Output the (X, Y) coordinate of the center of the cell containing the given text.  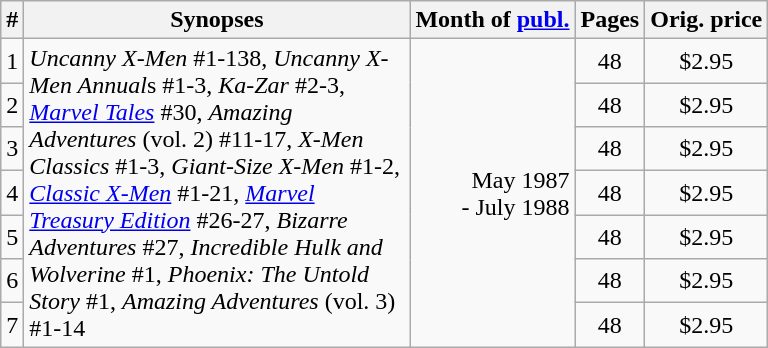
1 (12, 61)
Synopses (217, 20)
4 (12, 193)
3 (12, 149)
5 (12, 237)
6 (12, 281)
Pages (610, 20)
7 (12, 325)
2 (12, 105)
May 1987 - July 1988 (492, 193)
Orig. price (706, 20)
Month of publ. (492, 20)
# (12, 20)
